Identify which cell holds the provided text, then report its [X, Y] central coordinate. 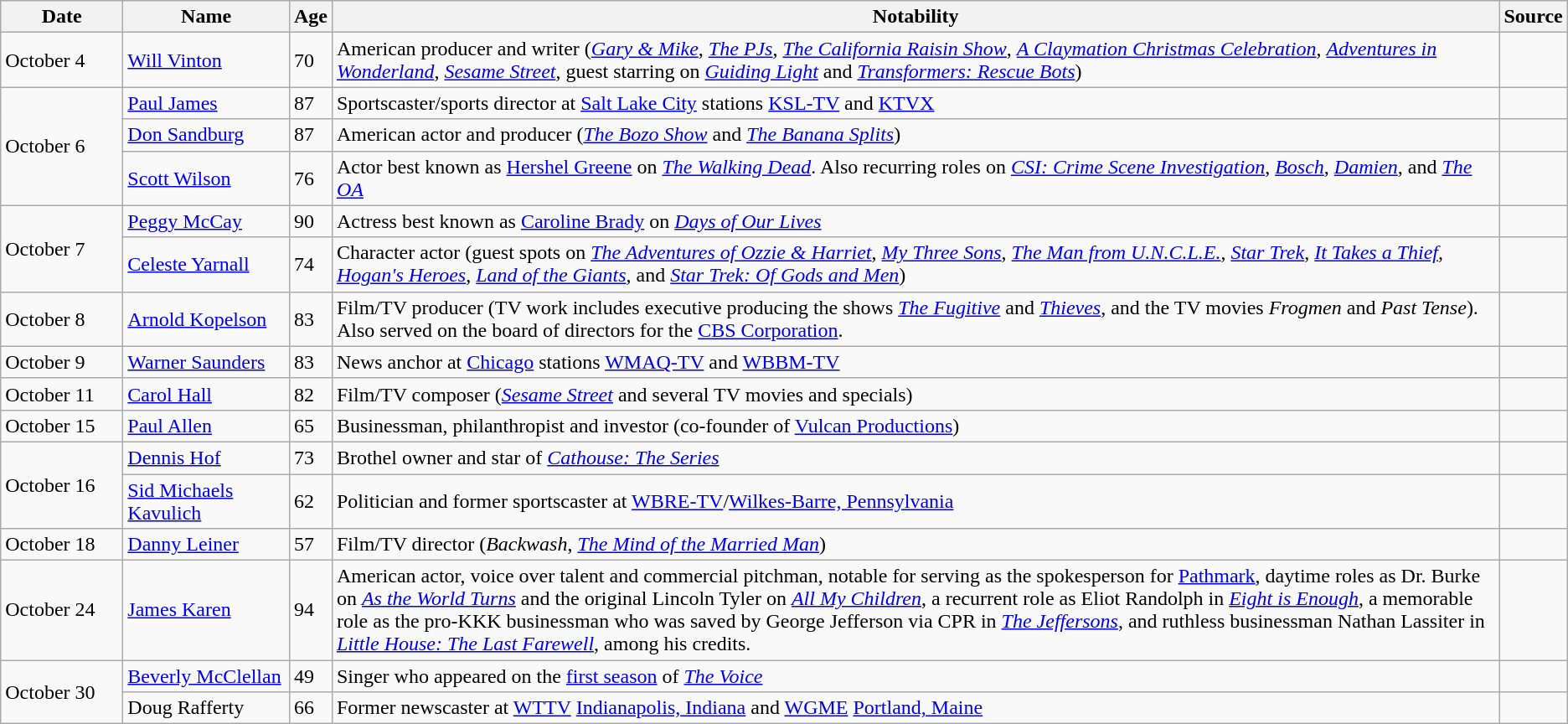
Warner Saunders [206, 362]
Paul Allen [206, 426]
82 [310, 394]
October 8 [62, 318]
News anchor at Chicago stations WMAQ-TV and WBBM-TV [916, 362]
Businessman, philanthropist and investor (co-founder of Vulcan Productions) [916, 426]
Brothel owner and star of Cathouse: The Series [916, 458]
October 18 [62, 545]
Singer who appeared on the first season of The Voice [916, 676]
Age [310, 17]
74 [310, 265]
62 [310, 501]
Danny Leiner [206, 545]
70 [310, 60]
76 [310, 178]
Film/TV director (Backwash, The Mind of the Married Man) [916, 545]
Will Vinton [206, 60]
October 6 [62, 146]
October 11 [62, 394]
65 [310, 426]
American actor and producer (The Bozo Show and The Banana Splits) [916, 135]
49 [310, 676]
October 4 [62, 60]
57 [310, 545]
Notability [916, 17]
Celeste Yarnall [206, 265]
Actress best known as Caroline Brady on Days of Our Lives [916, 221]
October 16 [62, 484]
66 [310, 708]
Beverly McClellan [206, 676]
October 30 [62, 692]
Source [1533, 17]
Dennis Hof [206, 458]
90 [310, 221]
Sid Michaels Kavulich [206, 501]
Sportscaster/sports director at Salt Lake City stations KSL-TV and KTVX [916, 103]
Politician and former sportscaster at WBRE-TV/Wilkes-Barre, Pennsylvania [916, 501]
Carol Hall [206, 394]
Don Sandburg [206, 135]
James Karen [206, 610]
Arnold Kopelson [206, 318]
October 9 [62, 362]
Paul James [206, 103]
October 7 [62, 248]
Film/TV composer (Sesame Street and several TV movies and specials) [916, 394]
Actor best known as Hershel Greene on The Walking Dead. Also recurring roles on CSI: Crime Scene Investigation, Bosch, Damien, and The OA [916, 178]
October 15 [62, 426]
73 [310, 458]
Date [62, 17]
94 [310, 610]
Former newscaster at WTTV Indianapolis, Indiana and WGME Portland, Maine [916, 708]
Peggy McCay [206, 221]
Scott Wilson [206, 178]
October 24 [62, 610]
Doug Rafferty [206, 708]
Name [206, 17]
